Search for the cell housing the specified text and yield its (X, Y) center coordinate. 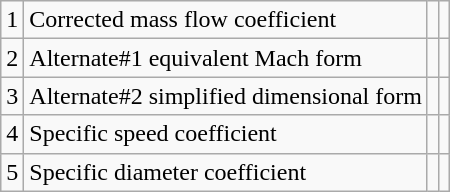
4 (12, 134)
Specific diameter coefficient (226, 172)
5 (12, 172)
Alternate#2 simplified dimensional form (226, 96)
Alternate#1 equivalent Mach form (226, 58)
3 (12, 96)
2 (12, 58)
1 (12, 20)
Corrected mass flow coefficient (226, 20)
Specific speed coefficient (226, 134)
